Detect which cell encompasses the target text, then output its (X, Y) center coordinate. 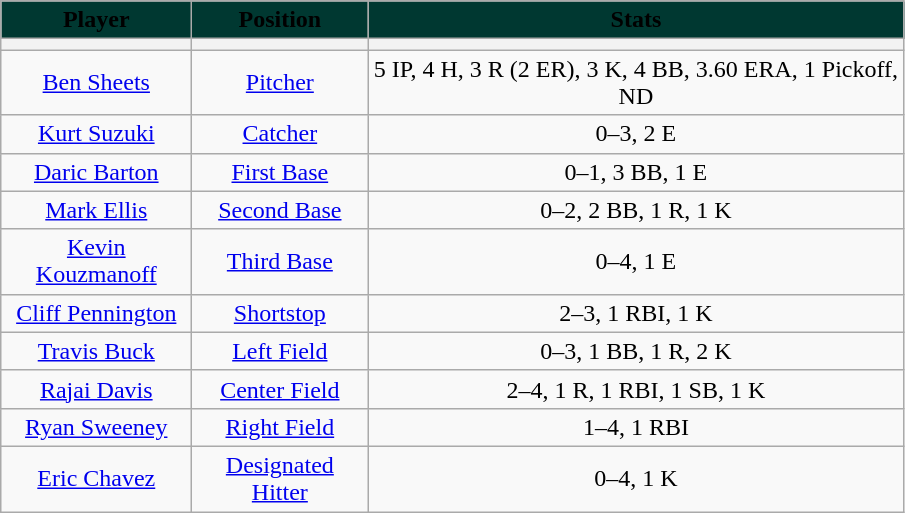
Right Field (280, 427)
0–4, 1 K (636, 478)
Kurt Suzuki (96, 134)
2–4, 1 R, 1 RBI, 1 SB, 1 K (636, 389)
Rajai Davis (96, 389)
Second Base (280, 210)
Position (280, 20)
0–4, 1 E (636, 262)
Ryan Sweeney (96, 427)
Third Base (280, 262)
Kevin Kouzmanoff (96, 262)
Stats (636, 20)
1–4, 1 RBI (636, 427)
Center Field (280, 389)
0–2, 2 BB, 1 R, 1 K (636, 210)
Daric Barton (96, 172)
Shortstop (280, 313)
0–3, 2 E (636, 134)
Player (96, 20)
Catcher (280, 134)
First Base (280, 172)
Cliff Pennington (96, 313)
Designated Hitter (280, 478)
Ben Sheets (96, 82)
5 IP, 4 H, 3 R (2 ER), 3 K, 4 BB, 3.60 ERA, 1 Pickoff, ND (636, 82)
Pitcher (280, 82)
Left Field (280, 351)
Eric Chavez (96, 478)
Mark Ellis (96, 210)
Travis Buck (96, 351)
2–3, 1 RBI, 1 K (636, 313)
0–1, 3 BB, 1 E (636, 172)
0–3, 1 BB, 1 R, 2 K (636, 351)
